Determine the [x, y] coordinate at the center of the cell enclosing the given text.  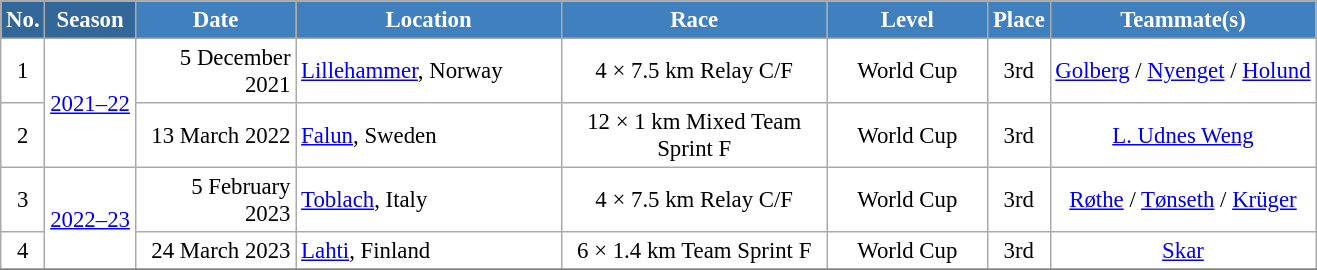
Date [216, 20]
Toblach, Italy [429, 200]
2 [23, 136]
Lahti, Finland [429, 251]
L. Udnes Weng [1183, 136]
12 × 1 km Mixed Team Sprint F [694, 136]
1 [23, 72]
2021–22 [90, 104]
5 February 2023 [216, 200]
Place [1019, 20]
2022–23 [90, 219]
No. [23, 20]
5 December 2021 [216, 72]
Teammate(s) [1183, 20]
Røthe / Tønseth / Krüger [1183, 200]
Lillehammer, Norway [429, 72]
Golberg / Nyenget / Holund [1183, 72]
3 [23, 200]
Season [90, 20]
13 March 2022 [216, 136]
Falun, Sweden [429, 136]
Skar [1183, 251]
Level [908, 20]
Location [429, 20]
6 × 1.4 km Team Sprint F [694, 251]
4 [23, 251]
24 March 2023 [216, 251]
Race [694, 20]
